Scan for the cell matching the given text and deliver its (x, y) coordinate at center. 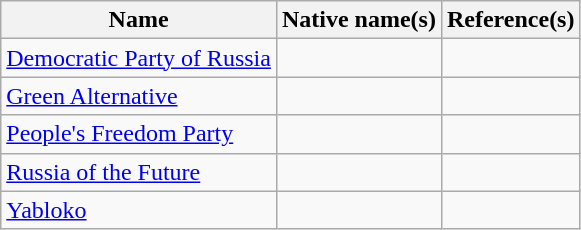
Green Alternative (139, 96)
People's Freedom Party (139, 134)
Yabloko (139, 210)
Name (139, 20)
Democratic Party of Russia (139, 58)
Reference(s) (510, 20)
Russia of the Future (139, 172)
Native name(s) (358, 20)
